Provide the (x, y) coordinate of the cell's center where the given text is located.  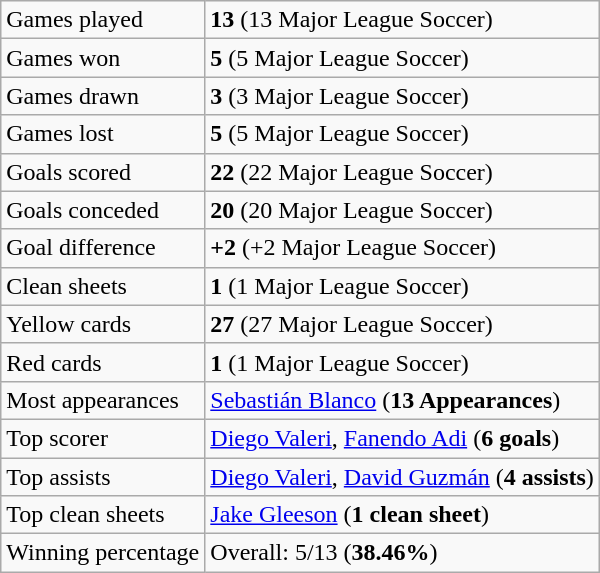
Goals conceded (103, 210)
Jake Gleeson (1 clean sheet) (402, 515)
Top clean sheets (103, 515)
Games played (103, 20)
Clean sheets (103, 286)
Goals scored (103, 172)
Top assists (103, 477)
Games drawn (103, 96)
22 (22 Major League Soccer) (402, 172)
Diego Valeri, Fanendo Adi (6 goals) (402, 438)
Most appearances (103, 400)
Sebastián Blanco (13 Appearances) (402, 400)
Winning percentage (103, 553)
Games lost (103, 134)
Goal difference (103, 248)
27 (27 Major League Soccer) (402, 324)
Red cards (103, 362)
13 (13 Major League Soccer) (402, 20)
Diego Valeri, David Guzmán (4 assists) (402, 477)
3 (3 Major League Soccer) (402, 96)
Yellow cards (103, 324)
Overall: 5/13 (38.46%) (402, 553)
Top scorer (103, 438)
Games won (103, 58)
+2 (+2 Major League Soccer) (402, 248)
20 (20 Major League Soccer) (402, 210)
